Return [X, Y] of the center of cell containing provided text 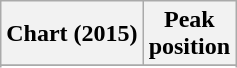
Chart (2015) [72, 34]
Peakposition [189, 34]
